Capture the cell that displays the provided text and extract its (x, y) central coordinate. 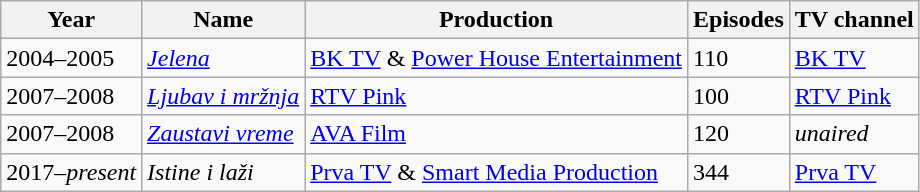
unaired (854, 134)
Jelena (224, 58)
Prva TV & Smart Media Production (496, 172)
2004–2005 (72, 58)
Ljubav i mržnja (224, 96)
Istine i laži (224, 172)
BK TV & Power House Entertainment (496, 58)
Prva TV (854, 172)
344 (738, 172)
Zaustavi vreme (224, 134)
Production (496, 20)
Episodes (738, 20)
110 (738, 58)
100 (738, 96)
AVA Film (496, 134)
120 (738, 134)
TV channel (854, 20)
Name (224, 20)
2017–present (72, 172)
BK TV (854, 58)
Year (72, 20)
